Pinpoint the cell where the given text exists, returning its [X, Y] midpoint coordinate. 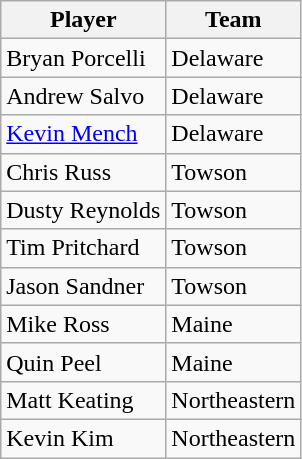
Kevin Mench [84, 134]
Chris Russ [84, 172]
Mike Ross [84, 324]
Jason Sandner [84, 286]
Team [234, 20]
Matt Keating [84, 400]
Quin Peel [84, 362]
Dusty Reynolds [84, 210]
Tim Pritchard [84, 248]
Andrew Salvo [84, 96]
Player [84, 20]
Kevin Kim [84, 438]
Bryan Porcelli [84, 58]
